Find where the given text appears and provide that cell's center as (X, Y) coordinate. 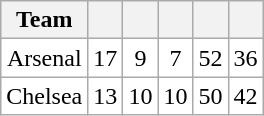
50 (210, 96)
9 (140, 58)
Chelsea (44, 96)
7 (176, 58)
52 (210, 58)
Arsenal (44, 58)
Team (44, 20)
36 (246, 58)
17 (106, 58)
42 (246, 96)
13 (106, 96)
